Detect which cell encompasses the target text, then output its (x, y) center coordinate. 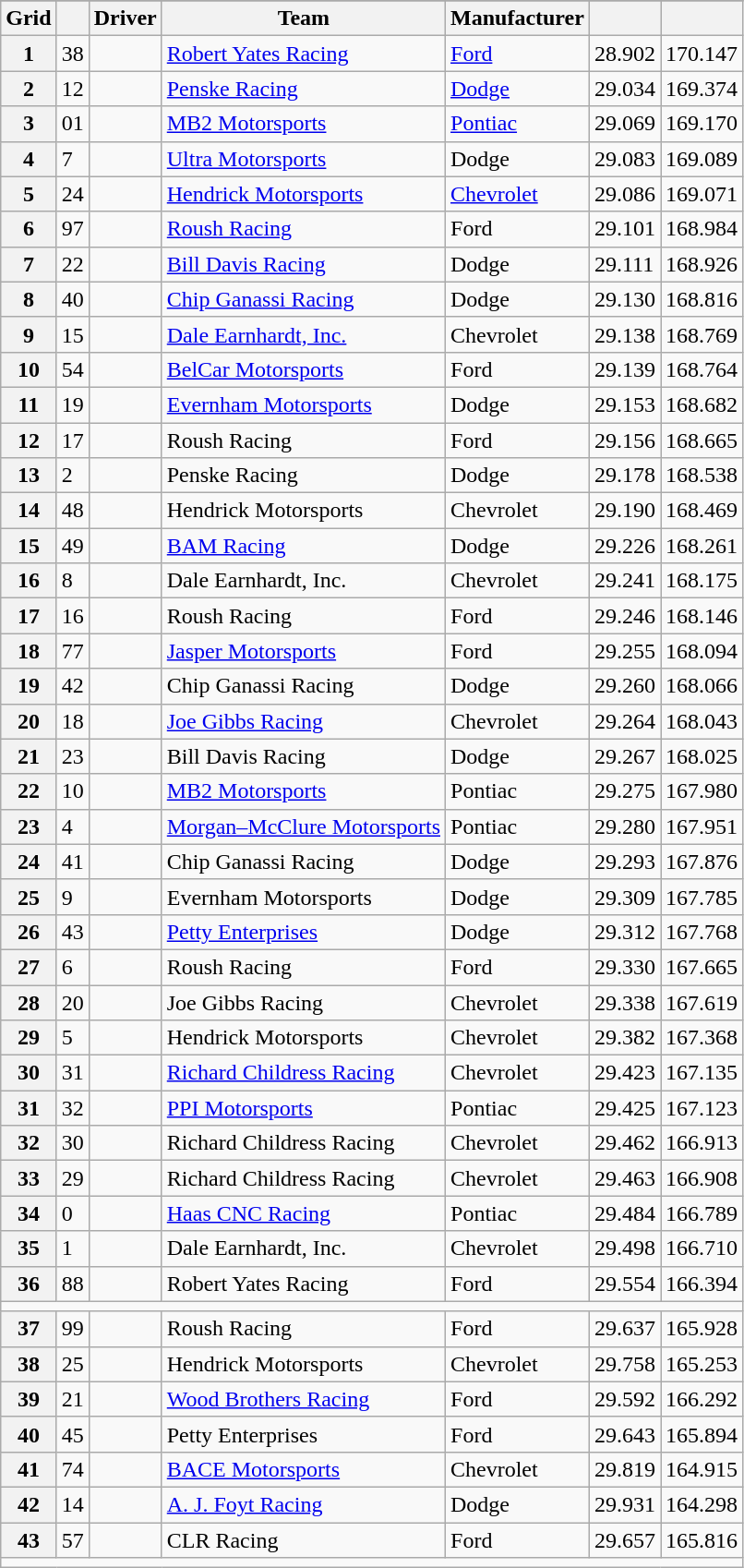
29.275 (624, 791)
168.769 (702, 334)
166.292 (702, 1399)
167.980 (702, 791)
Team (303, 18)
28.902 (624, 54)
166.908 (702, 1178)
01 (72, 124)
164.915 (702, 1469)
167.951 (702, 826)
Manufacturer (518, 18)
49 (72, 546)
169.071 (702, 194)
29.260 (624, 686)
167.768 (702, 932)
168.926 (702, 264)
29.643 (624, 1434)
29.498 (624, 1248)
29.130 (624, 299)
34 (29, 1213)
166.789 (702, 1213)
166.913 (702, 1143)
29.484 (624, 1213)
Grid (29, 18)
168.066 (702, 686)
29.312 (624, 932)
88 (72, 1284)
29.178 (624, 476)
168.261 (702, 546)
168.469 (702, 511)
167.665 (702, 967)
PPI Motorsports (303, 1108)
28 (29, 1002)
29.330 (624, 967)
164.298 (702, 1504)
57 (72, 1539)
168.043 (702, 721)
29.554 (624, 1284)
168.665 (702, 440)
166.394 (702, 1284)
54 (72, 369)
29.139 (624, 369)
3 (29, 124)
BAM Racing (303, 546)
169.374 (702, 89)
169.170 (702, 124)
29.255 (624, 651)
166.710 (702, 1248)
168.025 (702, 756)
BACE Motorsports (303, 1469)
A. J. Foyt Racing (303, 1504)
168.175 (702, 581)
168.538 (702, 476)
Morgan–McClure Motorsports (303, 826)
29.462 (624, 1143)
29.190 (624, 511)
45 (72, 1434)
29.425 (624, 1108)
167.123 (702, 1108)
29.086 (624, 194)
168.146 (702, 616)
168.816 (702, 299)
27 (29, 967)
29.637 (624, 1329)
29.819 (624, 1469)
29.592 (624, 1399)
168.764 (702, 369)
CLR Racing (303, 1539)
35 (29, 1248)
29.758 (624, 1364)
29.156 (624, 440)
36 (29, 1284)
29.111 (624, 264)
169.089 (702, 159)
29.034 (624, 89)
Wood Brothers Racing (303, 1399)
99 (72, 1329)
29.264 (624, 721)
Driver (126, 18)
29.423 (624, 1073)
33 (29, 1178)
29.657 (624, 1539)
29.463 (624, 1178)
29.241 (624, 581)
0 (72, 1213)
97 (72, 229)
168.682 (702, 404)
29.338 (624, 1002)
29.382 (624, 1038)
168.094 (702, 651)
48 (72, 511)
39 (29, 1399)
29.138 (624, 334)
168.984 (702, 229)
77 (72, 651)
Haas CNC Racing (303, 1213)
Jasper Motorsports (303, 651)
29.101 (624, 229)
29.083 (624, 159)
165.894 (702, 1434)
167.135 (702, 1073)
13 (29, 476)
29.293 (624, 862)
165.928 (702, 1329)
29.153 (624, 404)
170.147 (702, 54)
165.253 (702, 1364)
BelCar Motorsports (303, 369)
26 (29, 932)
37 (29, 1329)
29.280 (624, 826)
29.931 (624, 1504)
29.226 (624, 546)
29.069 (624, 124)
167.785 (702, 897)
167.876 (702, 862)
11 (29, 404)
74 (72, 1469)
29.246 (624, 616)
167.619 (702, 1002)
165.816 (702, 1539)
Ultra Motorsports (303, 159)
167.368 (702, 1038)
29.309 (624, 897)
29.267 (624, 756)
